From the cell containing the given text, extract its center point as [x, y] coordinate. 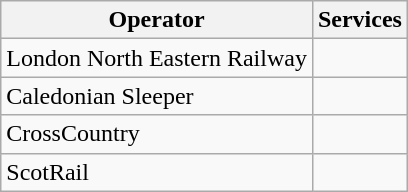
CrossCountry [157, 134]
Caledonian Sleeper [157, 96]
ScotRail [157, 172]
Services [360, 20]
Operator [157, 20]
London North Eastern Railway [157, 58]
